From the cell containing the given text, extract its center point as [X, Y] coordinate. 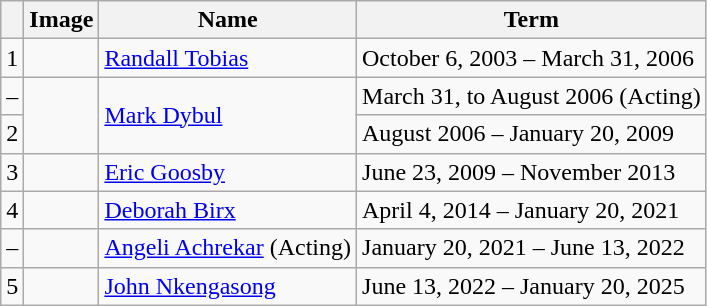
2 [12, 134]
April 4, 2014 – January 20, 2021 [532, 210]
5 [12, 286]
1 [12, 58]
Deborah Birx [228, 210]
3 [12, 172]
4 [12, 210]
Name [228, 20]
Angeli Achrekar (Acting) [228, 248]
Image [62, 20]
Mark Dybul [228, 115]
June 13, 2022 – January 20, 2025 [532, 286]
Randall Tobias [228, 58]
Term [532, 20]
January 20, 2021 – June 13, 2022 [532, 248]
John Nkengasong [228, 286]
March 31, to August 2006 (Acting) [532, 96]
June 23, 2009 – November 2013 [532, 172]
October 6, 2003 – March 31, 2006 [532, 58]
August 2006 – January 20, 2009 [532, 134]
Eric Goosby [228, 172]
